From the cell containing the given text, extract its center point as [X, Y] coordinate. 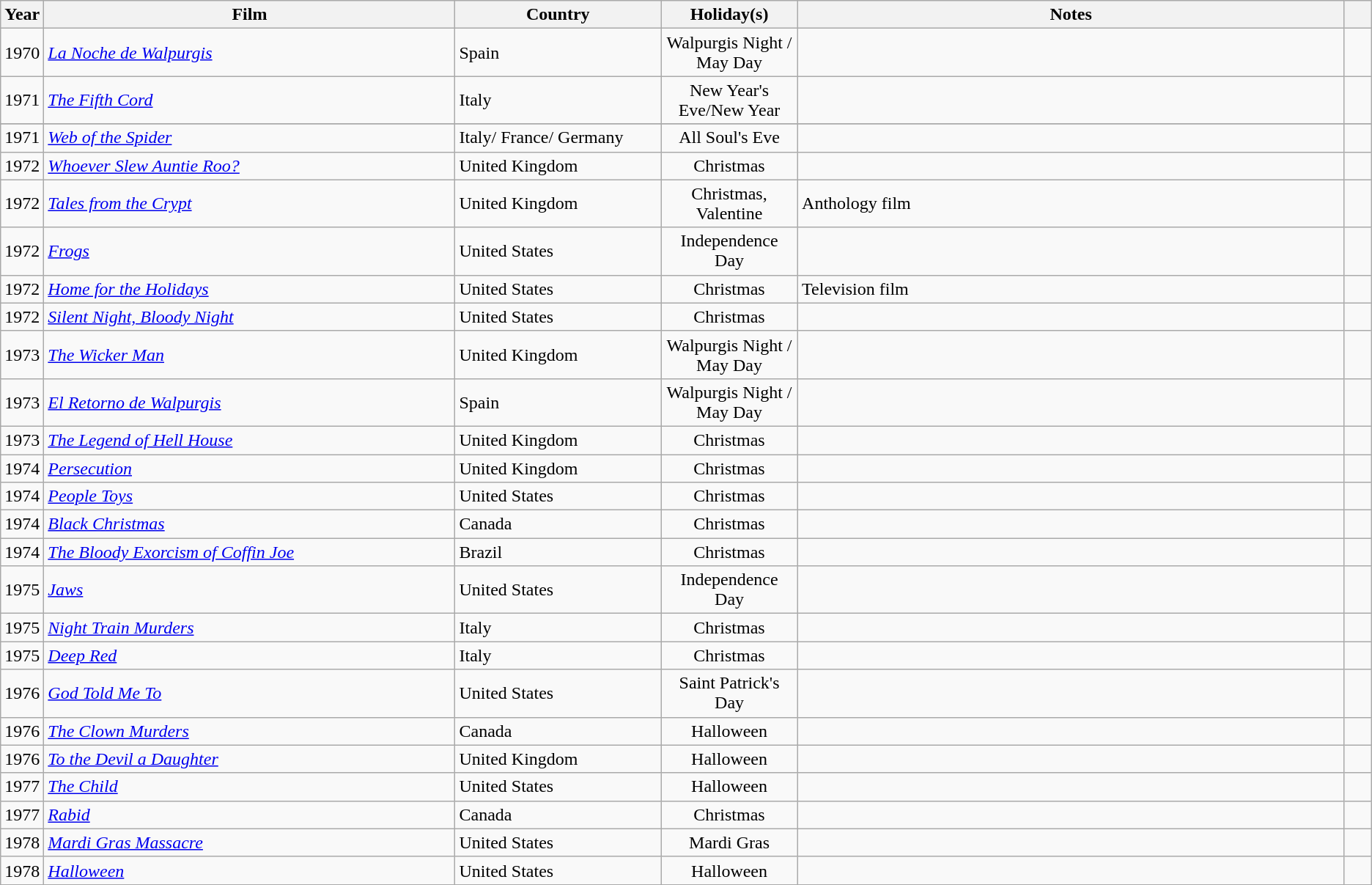
Anthology film [1072, 204]
The Legend of Hell House [249, 440]
Brazil [558, 552]
El Retorno de Walpurgis [249, 402]
All Soul's Eve [730, 138]
Tales from the Crypt [249, 204]
La Noche de Walpurgis [249, 53]
Mardi Gras [730, 842]
Year [22, 15]
Mardi Gras Massacre [249, 842]
Web of the Spider [249, 138]
The Wicker Man [249, 355]
God Told Me To [249, 694]
Saint Patrick's Day [730, 694]
Whoever Slew Auntie Roo? [249, 166]
New Year's Eve/New Year [730, 100]
Country [558, 15]
The Clown Murders [249, 731]
Television film [1072, 289]
Persecution [249, 469]
Christmas, Valentine [730, 204]
Frogs [249, 251]
To the Devil a Daughter [249, 759]
Italy/ France/ Germany [558, 138]
Silent Night, Bloody Night [249, 317]
1970 [22, 53]
Deep Red [249, 656]
People Toys [249, 496]
Rabid [249, 815]
The Bloody Exorcism of Coffin Joe [249, 552]
Jaws [249, 590]
Night Train Murders [249, 628]
Film [249, 15]
Notes [1072, 15]
Home for the Holidays [249, 289]
Holiday(s) [730, 15]
Black Christmas [249, 524]
The Fifth Cord [249, 100]
The Child [249, 787]
